From the cell containing the given text, extract its center point as [X, Y] coordinate. 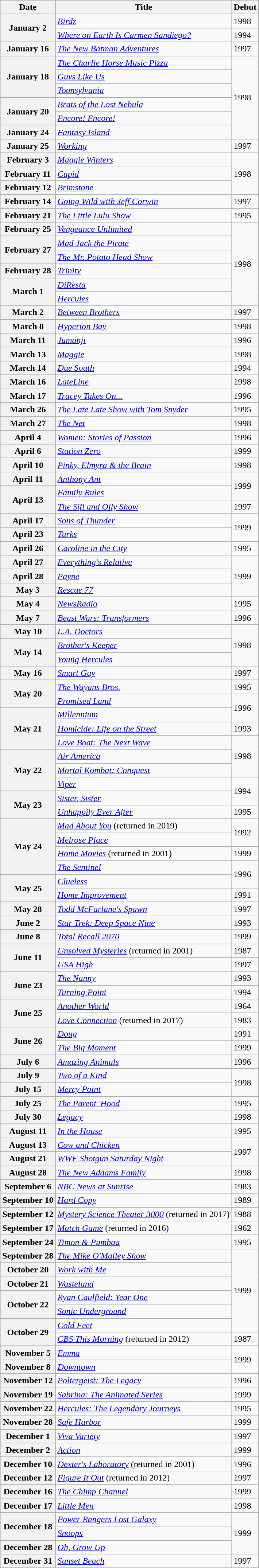
Turning Point [144, 992]
February 12 [28, 188]
Brother's Keeper [144, 645]
August 11 [28, 1131]
July 15 [28, 1089]
February 28 [28, 271]
June 2 [28, 923]
The Chimp Channel [144, 1491]
Love Connection (returned in 2017) [144, 1020]
Two of a Kind [144, 1076]
Brimstone [144, 188]
February 3 [28, 160]
Power Rangers Lost Galaxy [144, 1520]
Action [144, 1450]
Promised Land [144, 701]
Sonic Underground [144, 1311]
Jumanji [144, 340]
February 21 [28, 215]
March 14 [28, 368]
Tracey Takes On... [144, 395]
April 27 [28, 562]
CBS This Morning (returned in 2012) [144, 1339]
The Late Late Show with Tom Snyder [144, 410]
May 10 [28, 632]
May 7 [28, 618]
June 11 [28, 957]
Amazing Animals [144, 1062]
June 8 [28, 937]
Cupid [144, 174]
January 16 [28, 49]
Trinity [144, 271]
June 25 [28, 1013]
The Little Lulu Show [144, 215]
The New Addams Family [144, 1173]
April 10 [28, 465]
October 29 [28, 1332]
NewsRadio [144, 604]
December 31 [28, 1561]
Sabrina: The Animated Series [144, 1395]
Homicide: Life on the Street [144, 729]
The Net [144, 424]
L.A. Doctors [144, 632]
DiResta [144, 285]
The Sifl and Olly Show [144, 507]
Turks [144, 534]
The Parent 'Hood [144, 1103]
September 17 [28, 1228]
Birdz [144, 21]
In the House [144, 1131]
Going Wild with Jeff Corwin [144, 202]
Unhappily Ever After [144, 812]
March 11 [28, 340]
March 27 [28, 424]
Working [144, 146]
February 14 [28, 202]
April 6 [28, 451]
Match Game (returned in 2016) [144, 1228]
Mystery Science Theater 3000 (returned in 2017) [144, 1214]
December 16 [28, 1491]
May 21 [28, 729]
The Nanny [144, 978]
March 8 [28, 326]
The Charlie Horse Music Pizza [144, 63]
Rescue 77 [144, 590]
LateLine [144, 382]
The Big Moment [144, 1048]
August 28 [28, 1173]
1964 [245, 1006]
Wasteland [144, 1283]
October 20 [28, 1269]
February 27 [28, 250]
Guys Like Us [144, 77]
Between Brothers [144, 312]
November 12 [28, 1381]
Todd McFarlane's Spawn [144, 909]
Hercules: The Legendary Journeys [144, 1408]
June 26 [28, 1041]
December 1 [28, 1436]
Clueless [144, 881]
Downtown [144, 1367]
May 25 [28, 888]
The Sentinel [144, 867]
Hard Copy [144, 1200]
Smart Guy [144, 673]
Work with Me [144, 1269]
Mortal Kombat: Conquest [144, 770]
January 18 [28, 77]
May 24 [28, 846]
May 23 [28, 805]
November 22 [28, 1408]
Snoops [144, 1533]
March 13 [28, 354]
May 4 [28, 604]
Mad About You (returned in 2019) [144, 826]
Anthony Ant [144, 479]
Oh, Grow Up [144, 1547]
March 16 [28, 382]
1992 [245, 832]
Another World [144, 1006]
April 4 [28, 437]
Ryan Caulfield: Year One [144, 1298]
Toonsylvania [144, 90]
Star Trek: Deep Space Nine [144, 923]
Melrose Place [144, 839]
Home Improvement [144, 895]
April 13 [28, 500]
Hercules [144, 299]
Safe Harbor [144, 1422]
November 8 [28, 1367]
NBC News at Sunrise [144, 1186]
July 6 [28, 1062]
Family Rules [144, 493]
Home Movies (returned in 2001) [144, 854]
March 1 [28, 292]
Sons of Thunder [144, 520]
Beast Wars: Transformers [144, 618]
Timon & Pumbaa [144, 1242]
USA High [144, 964]
Millennium [144, 715]
Due South [144, 368]
The Wayans Bros. [144, 687]
February 25 [28, 229]
November 19 [28, 1395]
September 10 [28, 1200]
Viva Variety [144, 1436]
August 13 [28, 1145]
Fantasy Island [144, 132]
April 11 [28, 479]
1988 [245, 1214]
March 26 [28, 410]
Debut [245, 7]
Emma [144, 1353]
July 30 [28, 1117]
October 21 [28, 1283]
Legacy [144, 1117]
March 2 [28, 312]
Viper [144, 784]
Pinky, Elmyra & the Brain [144, 465]
December 28 [28, 1547]
April 28 [28, 576]
December 12 [28, 1478]
Maggie [144, 354]
December 2 [28, 1450]
May 28 [28, 909]
Poltergeist: The Legacy [144, 1381]
Title [144, 7]
1962 [245, 1228]
May 14 [28, 652]
Women: Stories of Passion [144, 437]
May 20 [28, 694]
October 22 [28, 1304]
Unsolved Mysteries (returned in 2001) [144, 951]
March 17 [28, 395]
June 23 [28, 985]
April 26 [28, 548]
Hyperion Bay [144, 326]
Figure It Out (returned in 2012) [144, 1478]
Caroline in the City [144, 548]
August 21 [28, 1159]
May 22 [28, 770]
September 12 [28, 1214]
December 17 [28, 1506]
December 18 [28, 1526]
The Mr. Potato Head Show [144, 257]
Total Recall 2070 [144, 937]
Mad Jack the Pirate [144, 243]
Sunset Beach [144, 1561]
Cold Feet [144, 1325]
November 5 [28, 1353]
Air America [144, 756]
Station Zero [144, 451]
January 2 [28, 28]
February 11 [28, 174]
Doug [144, 1034]
Sister, Sister [144, 798]
January 20 [28, 111]
Payne [144, 576]
Where on Earth Is Carmen Sandiego? [144, 35]
April 17 [28, 520]
Encore! Encore! [144, 118]
Everything's Relative [144, 562]
Brats of the Lost Nebula [144, 104]
The Mike O'Malley Show [144, 1256]
September 24 [28, 1242]
January 24 [28, 132]
January 25 [28, 146]
December 10 [28, 1464]
September 6 [28, 1186]
July 25 [28, 1103]
April 23 [28, 534]
Cow and Chicken [144, 1145]
November 28 [28, 1422]
The New Batman Adventures [144, 49]
July 9 [28, 1076]
May 3 [28, 590]
Date [28, 7]
Little Men [144, 1506]
1989 [245, 1200]
September 28 [28, 1256]
Maggie Winters [144, 160]
Dexter's Laboratory (returned in 2001) [144, 1464]
Love Boat: The Next Wave [144, 742]
Mercy Point [144, 1089]
Young Hercules [144, 659]
May 16 [28, 673]
Vengeance Unlimited [144, 229]
WWF Shotgun Saturday Night [144, 1159]
